Scan for the cell matching the given text and deliver its (x, y) coordinate at center. 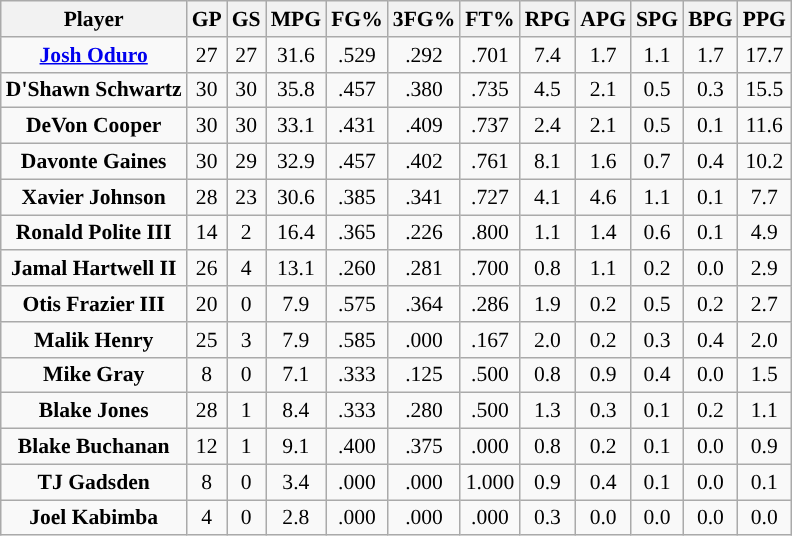
Joel Kabimba (94, 518)
.286 (490, 304)
Malik Henry (94, 340)
Jamal Hartwell II (94, 269)
.375 (424, 447)
.365 (357, 233)
10.2 (764, 162)
15.5 (764, 90)
.402 (424, 162)
2 (246, 233)
.364 (424, 304)
.585 (357, 340)
PPG (764, 19)
9.1 (296, 447)
APG (603, 19)
Josh Oduro (94, 55)
Otis Frazier III (94, 304)
FG% (357, 19)
SPG (657, 19)
0.7 (657, 162)
.737 (490, 126)
8.1 (548, 162)
1.4 (603, 233)
.400 (357, 447)
.700 (490, 269)
.380 (424, 90)
1.000 (490, 482)
Mike Gray (94, 375)
MPG (296, 19)
26 (207, 269)
D'Shawn Schwartz (94, 90)
.575 (357, 304)
7.1 (296, 375)
.800 (490, 233)
.281 (424, 269)
TJ Gadsden (94, 482)
.280 (424, 411)
Ronald Polite III (94, 233)
.226 (424, 233)
Xavier Johnson (94, 197)
23 (246, 197)
4.6 (603, 197)
.761 (490, 162)
.167 (490, 340)
.125 (424, 375)
.701 (490, 55)
33.1 (296, 126)
3 (246, 340)
14 (207, 233)
2.7 (764, 304)
.431 (357, 126)
.292 (424, 55)
2.8 (296, 518)
3.4 (296, 482)
.260 (357, 269)
1.9 (548, 304)
BPG (710, 19)
8.4 (296, 411)
.409 (424, 126)
32.9 (296, 162)
7.4 (548, 55)
Blake Buchanan (94, 447)
GS (246, 19)
DeVon Cooper (94, 126)
12 (207, 447)
.341 (424, 197)
RPG (548, 19)
4.5 (548, 90)
29 (246, 162)
30.6 (296, 197)
4.9 (764, 233)
4.1 (548, 197)
7.7 (764, 197)
.727 (490, 197)
3FG% (424, 19)
13.1 (296, 269)
1.3 (548, 411)
Davonte Gaines (94, 162)
0.6 (657, 233)
31.6 (296, 55)
2.4 (548, 126)
35.8 (296, 90)
20 (207, 304)
17.7 (764, 55)
FT% (490, 19)
1.6 (603, 162)
2.9 (764, 269)
.529 (357, 55)
GP (207, 19)
Player (94, 19)
.735 (490, 90)
Blake Jones (94, 411)
.385 (357, 197)
16.4 (296, 233)
11.6 (764, 126)
1.5 (764, 375)
25 (207, 340)
